Find where the given text appears and provide that cell's center as (X, Y) coordinate. 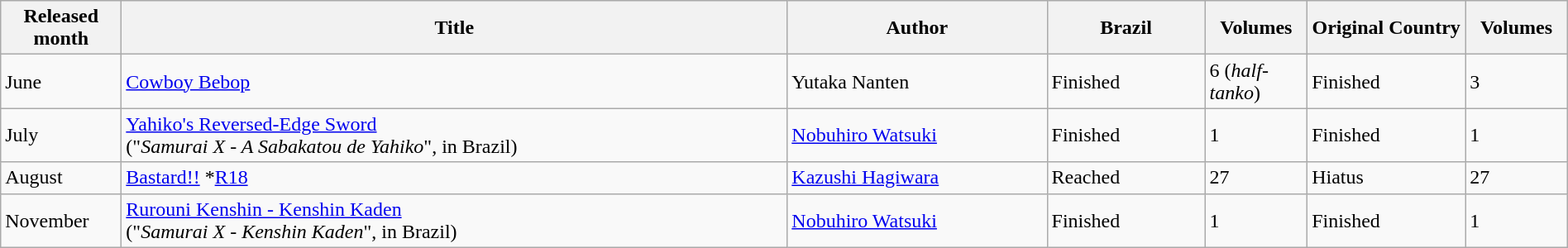
July (61, 136)
Author (917, 28)
Hiatus (1386, 178)
Cowboy Bebop (455, 81)
Rurouni Kenshin - Kenshin Kaden ("Samurai X - Kenshin Kaden", in Brazil) (455, 220)
Kazushi Hagiwara (917, 178)
3 (1517, 81)
November (61, 220)
Reached (1126, 178)
August (61, 178)
Brazil (1126, 28)
Bastard!! *R18 (455, 178)
Original Country (1386, 28)
Yahiko's Reversed-Edge Sword ("Samurai X - A Sabakatou de Yahiko", in Brazil) (455, 136)
Released month (61, 28)
6 (half-tanko) (1256, 81)
Title (455, 28)
June (61, 81)
Yutaka Nanten (917, 81)
